Extract the [X, Y] coordinate from the center of the cell holding the provided text.  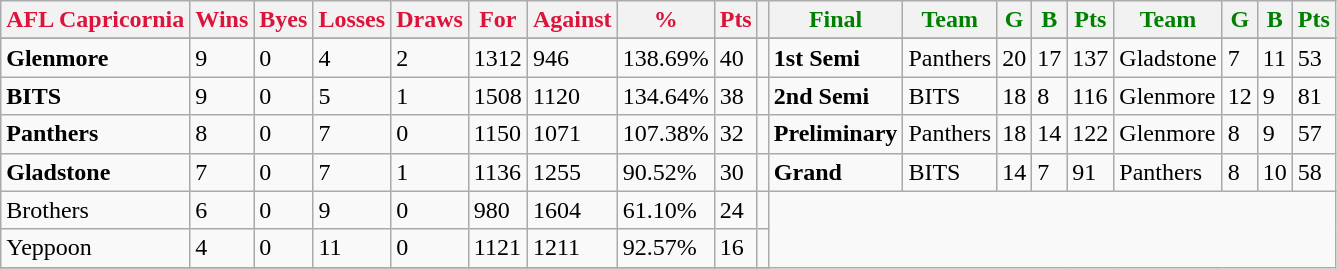
137 [1090, 58]
Preliminary [836, 134]
58 [1314, 172]
10 [1274, 172]
30 [736, 172]
For [498, 20]
116 [1090, 96]
Draws [430, 20]
Brothers [96, 210]
57 [1314, 134]
134.64% [666, 96]
16 [736, 248]
6 [222, 210]
90.52% [666, 172]
Against [572, 20]
91 [1090, 172]
Grand [836, 172]
1508 [498, 96]
1604 [572, 210]
1255 [572, 172]
92.57% [666, 248]
1120 [572, 96]
53 [1314, 58]
5 [352, 96]
24 [736, 210]
Yeppoon [96, 248]
AFL Capricornia [96, 20]
Final [836, 20]
81 [1314, 96]
2nd Semi [836, 96]
17 [1050, 58]
946 [572, 58]
138.69% [666, 58]
61.10% [666, 210]
2 [430, 58]
20 [1014, 58]
40 [736, 58]
122 [1090, 134]
107.38% [666, 134]
1150 [498, 134]
980 [498, 210]
Losses [352, 20]
1st Semi [836, 58]
1136 [498, 172]
1211 [572, 248]
38 [736, 96]
1312 [498, 58]
Byes [284, 20]
1121 [498, 248]
Wins [222, 20]
% [666, 20]
1071 [572, 134]
12 [1240, 96]
32 [736, 134]
